From the cell containing the given text, extract its center point as [x, y] coordinate. 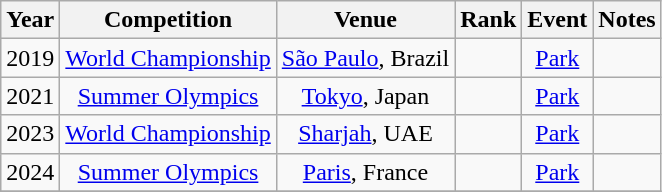
Year [30, 20]
Notes [627, 20]
Sharjah, UAE [365, 134]
2019 [30, 58]
2021 [30, 96]
Rank [488, 20]
Competition [168, 20]
Event [558, 20]
2023 [30, 134]
São Paulo, Brazil [365, 58]
Paris, France [365, 172]
Venue [365, 20]
2024 [30, 172]
Tokyo, Japan [365, 96]
